Output the [x, y] coordinate of the center of the cell containing the given text.  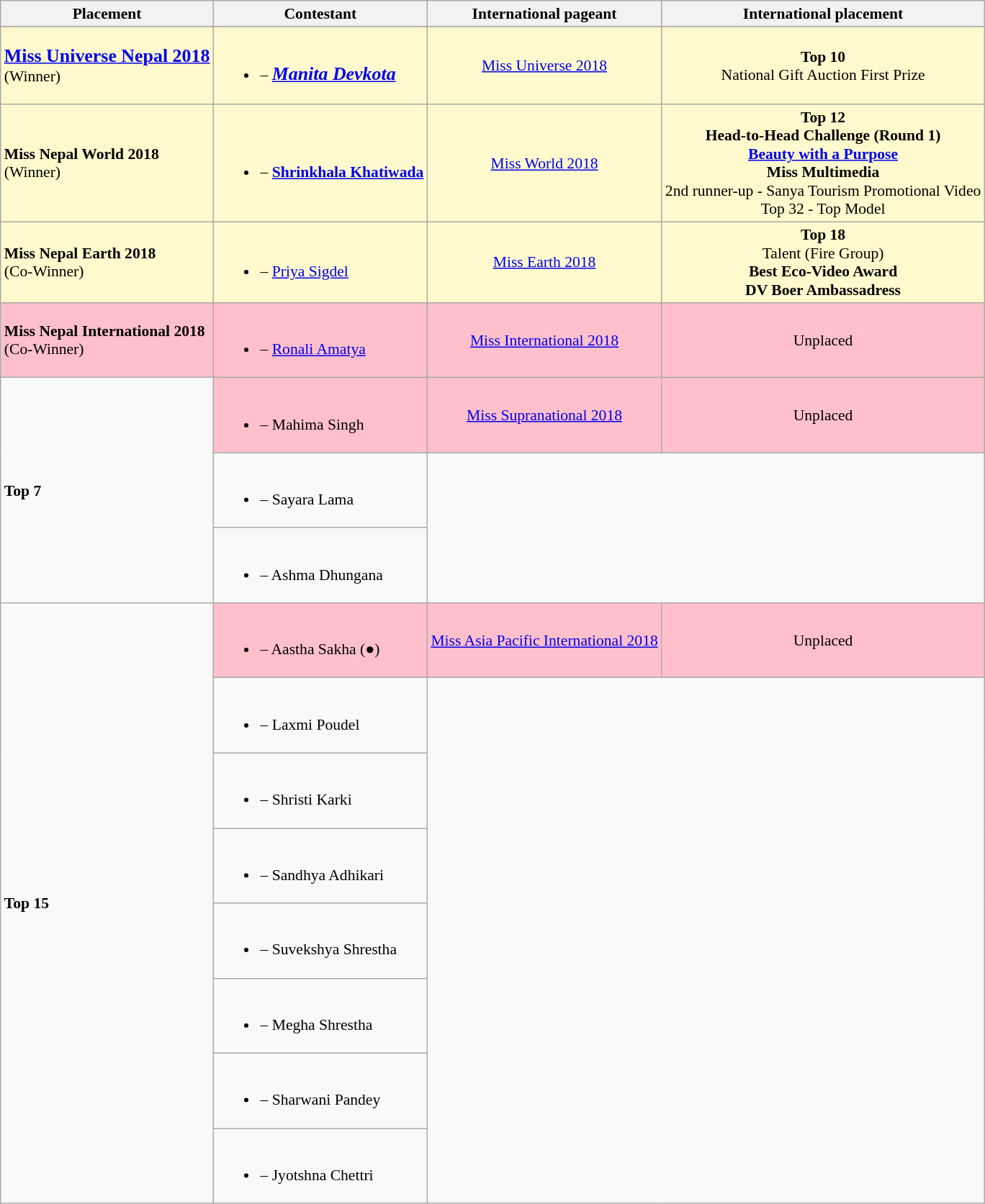
Top 15 [107, 903]
– Shrinkhala Khatiwada [320, 164]
Miss Nepal Earth 2018(Co-Winner) [107, 263]
– Suvekshya Shrestha [320, 941]
– Sandhya Adhikari [320, 866]
– Jyotshna Chettri [320, 1166]
Miss Asia Pacific International 2018 [544, 641]
Miss International 2018 [544, 340]
International placement [824, 14]
– Aastha Sakha (●) [320, 641]
Miss Nepal World 2018(Winner) [107, 164]
Miss World 2018 [544, 164]
– Sayara Lama [320, 490]
Miss Universe Nepal 2018(Winner) [107, 66]
– Sharwani Pandey [320, 1091]
Miss Nepal International 2018(Co-Winner) [107, 340]
– Shristi Karki [320, 791]
Placement [107, 14]
– Laxmi Poudel [320, 715]
Top 7 [107, 491]
– Megha Shrestha [320, 1015]
– Mahima Singh [320, 415]
Miss Earth 2018 [544, 263]
Miss Universe 2018 [544, 66]
Top 18 Talent (Fire Group) Best Eco-Video Award DV Boer Ambassadress [824, 263]
– Ashma Dhungana [320, 566]
Contestant [320, 14]
– Priya Sigdel [320, 263]
– Ronali Amatya [320, 340]
– Manita Devkota [320, 66]
International pageant [544, 14]
Miss Supranational 2018 [544, 415]
Top 10 National Gift Auction First Prize [824, 66]
Top 12 Head-to-Head Challenge (Round 1) Beauty with a Purpose Miss Multimedia 2nd runner-up - Sanya Tourism Promotional Video Top 32 - Top Model [824, 164]
